Pinpoint the cell where the given text exists, returning its (X, Y) midpoint coordinate. 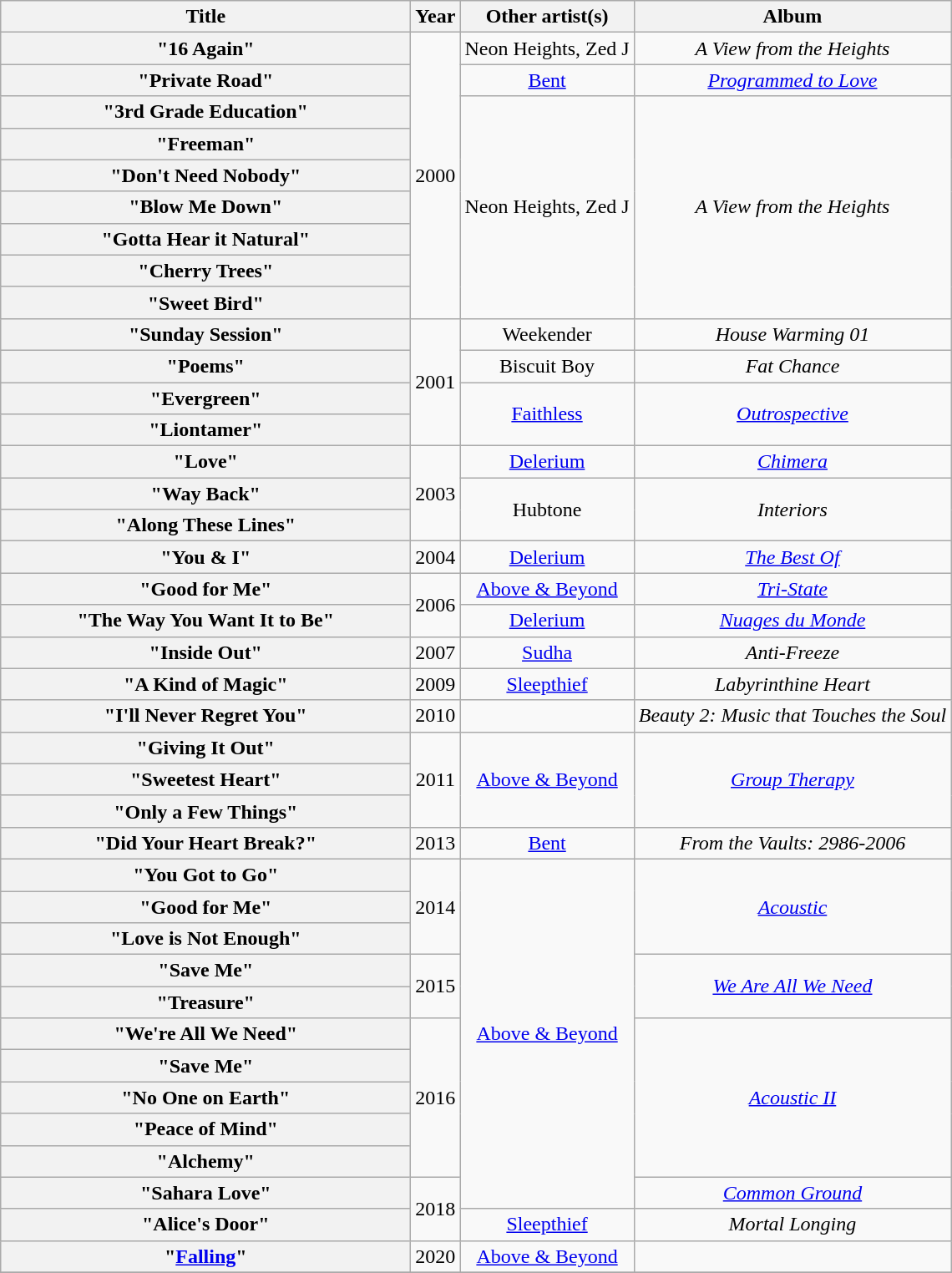
"Along These Lines" (205, 525)
"The Way You Want It to Be" (205, 621)
"I'll Never Regret You" (205, 716)
"Alchemy" (205, 1161)
2020 (436, 1256)
"Sweet Bird" (205, 302)
Biscuit Boy (547, 366)
Outrospective (792, 414)
"Cherry Trees" (205, 271)
Faithless (547, 414)
"You Got to Go" (205, 875)
Nuages du Monde (792, 621)
2018 (436, 1209)
"3rd Grade Education" (205, 112)
Mortal Longing (792, 1225)
House Warming 01 (792, 334)
Weekender (547, 334)
Acoustic II (792, 1098)
2004 (436, 557)
"Falling" (205, 1256)
"Love" (205, 462)
"Evergreen" (205, 398)
"Sweetest Heart" (205, 779)
"Sahara Love" (205, 1193)
Acoustic (792, 906)
"Way Back" (205, 494)
"16 Again" (205, 48)
Group Therapy (792, 779)
"A Kind of Magic" (205, 684)
"Love is Not Enough" (205, 939)
2007 (436, 652)
"You & I" (205, 557)
Sudha (547, 652)
Programmed to Love (792, 80)
"Freeman" (205, 144)
2010 (436, 716)
"Liontamer" (205, 430)
"Inside Out" (205, 652)
Hubtone (547, 510)
2009 (436, 684)
Beauty 2: Music that Touches the Soul (792, 716)
From the Vaults: 2986-2006 (792, 843)
Labyrinthine Heart (792, 684)
Interiors (792, 510)
Title (205, 17)
"Treasure" (205, 1002)
2001 (436, 382)
"Alice's Door" (205, 1225)
"Poems" (205, 366)
Year (436, 17)
"Sunday Session" (205, 334)
"Did Your Heart Break?" (205, 843)
Anti-Freeze (792, 652)
2016 (436, 1098)
"Gotta Hear it Natural" (205, 239)
2003 (436, 494)
"Only a Few Things" (205, 811)
"Don't Need Nobody" (205, 175)
2011 (436, 779)
2013 (436, 843)
2000 (436, 175)
"We're All We Need" (205, 1034)
2014 (436, 906)
Other artist(s) (547, 17)
2006 (436, 605)
Album (792, 17)
Fat Chance (792, 366)
"No One on Earth" (205, 1098)
Tri-State (792, 589)
"Blow Me Down" (205, 207)
We Are All We Need (792, 986)
"Peace of Mind" (205, 1129)
Common Ground (792, 1193)
Chimera (792, 462)
"Private Road" (205, 80)
"Giving It Out" (205, 748)
2015 (436, 986)
The Best Of (792, 557)
